Return (X, Y) of the center of cell containing provided text 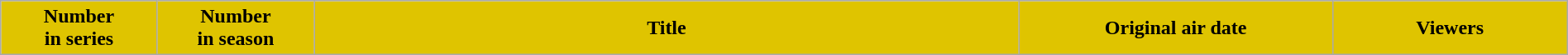
Numberin series (79, 28)
Title (667, 28)
Viewers (1450, 28)
Numberin season (235, 28)
Original air date (1176, 28)
